Extract the (x, y) coordinate from the center of the cell holding the provided text.  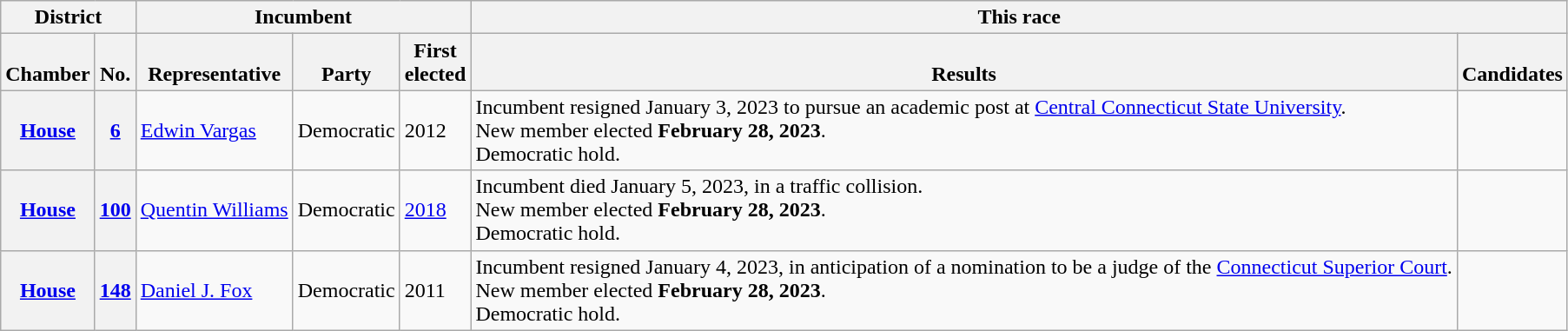
Candidates (1512, 63)
Chamber (48, 63)
Edwin Vargas (214, 130)
Firstelected (435, 63)
2018 (435, 210)
2011 (435, 290)
6 (115, 130)
Party (346, 63)
Results (964, 63)
148 (115, 290)
Incumbent died January 5, 2023, in a traffic collision.New member elected February 28, 2023.Democratic hold. (964, 210)
Quentin Williams (214, 210)
This race (1020, 17)
2012 (435, 130)
Daniel J. Fox (214, 290)
District (68, 17)
Incumbent (303, 17)
100 (115, 210)
Representative (214, 63)
No. (115, 63)
